From the cell containing the given text, extract its center point as [x, y] coordinate. 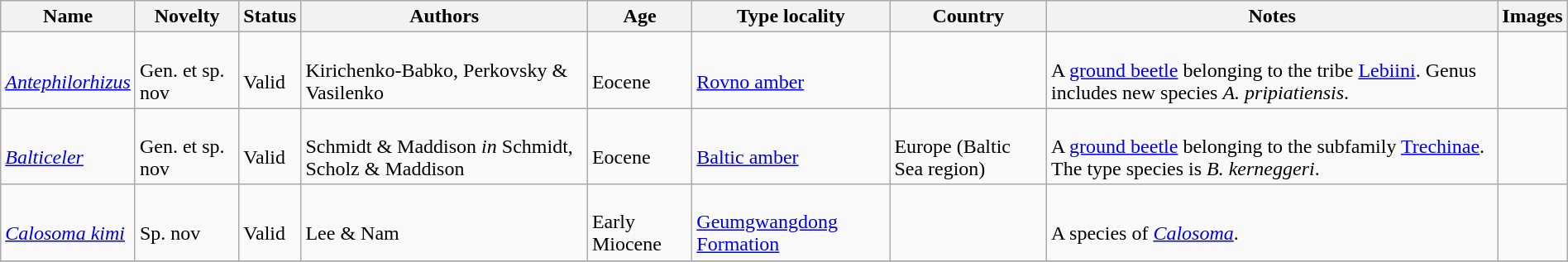
A ground beetle belonging to the tribe Lebiini. Genus includes new species A. pripiatiensis. [1272, 70]
Age [639, 17]
A ground beetle belonging to the subfamily Trechinae. The type species is B. kerneggeri. [1272, 146]
Kirichenko-Babko, Perkovsky & Vasilenko [444, 70]
Geumgwangdong Formation [791, 222]
Images [1532, 17]
Balticeler [68, 146]
Europe (Baltic Sea region) [968, 146]
Schmidt & Maddison in Schmidt, Scholz & Maddison [444, 146]
Country [968, 17]
Novelty [187, 17]
Notes [1272, 17]
Calosoma kimi [68, 222]
Status [270, 17]
A species of Calosoma. [1272, 222]
Rovno amber [791, 70]
Name [68, 17]
Lee & Nam [444, 222]
Early Miocene [639, 222]
Authors [444, 17]
Sp. nov [187, 222]
Antephilorhizus [68, 70]
Type locality [791, 17]
Baltic amber [791, 146]
